Search for the cell housing the specified text and yield its [x, y] center coordinate. 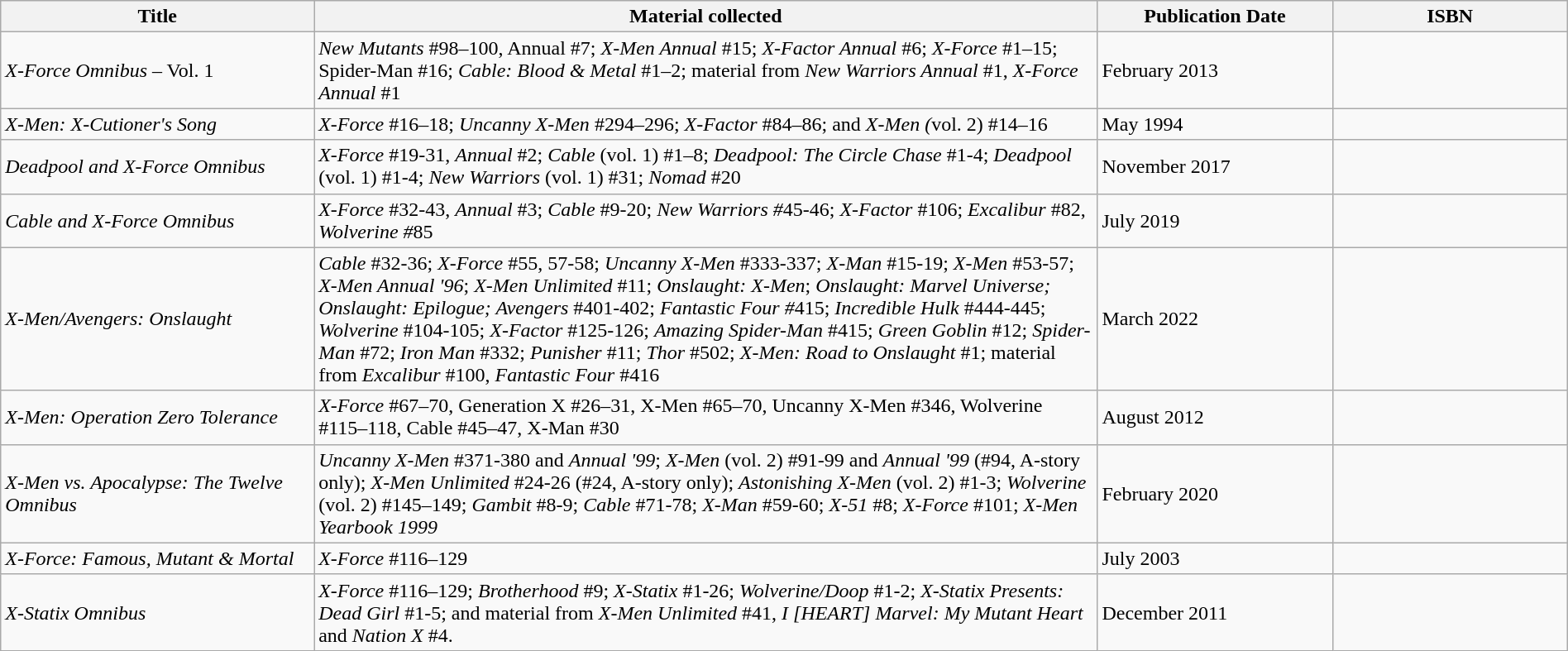
February 2013 [1215, 70]
X-Force #19-31, Annual #2; Cable (vol. 1) #1–8; Deadpool: The Circle Chase #1-4; Deadpool (vol. 1) #1-4; New Warriors (vol. 1) #31; Nomad #20 [706, 167]
ISBN [1450, 17]
Cable and X-Force Omnibus [157, 220]
March 2022 [1215, 319]
X-Force #16–18; Uncanny X-Men #294–296; X-Factor #84–86; and X-Men (vol. 2) #14–16 [706, 124]
X-Men: X-Cutioner's Song [157, 124]
July 2003 [1215, 558]
February 2020 [1215, 493]
X-Force #32-43, Annual #3; Cable #9-20; New Warriors #45-46; X-Factor #106; Excalibur #82, Wolverine #85 [706, 220]
May 1994 [1215, 124]
X-Men/Avengers: Onslaught [157, 319]
X-Statix Omnibus [157, 612]
Deadpool and X-Force Omnibus [157, 167]
November 2017 [1215, 167]
X-Force: Famous, Mutant & Mortal [157, 558]
July 2019 [1215, 220]
Material collected [706, 17]
X-Men: Operation Zero Tolerance [157, 417]
X-Force #116–129 [706, 558]
Publication Date [1215, 17]
X-Force #67–70, Generation X #26–31, X-Men #65–70, Uncanny X-Men #346, Wolverine #115–118, Cable #45–47, X-Man #30 [706, 417]
X-Men vs. Apocalypse: The Twelve Omnibus [157, 493]
August 2012 [1215, 417]
X-Force Omnibus – Vol. 1 [157, 70]
Title [157, 17]
December 2011 [1215, 612]
